Return the [X, Y] coordinate for the center point of the cell that contains the specified text.  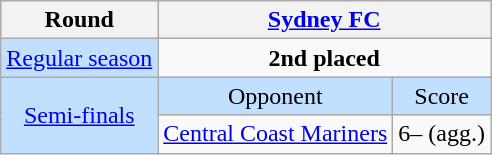
Sydney FC [324, 20]
Round [80, 20]
Semi-finals [80, 115]
Regular season [80, 58]
Score [442, 96]
6– (agg.) [442, 134]
2nd placed [324, 58]
Opponent [276, 96]
Central Coast Mariners [276, 134]
